Find where the given text appears and provide that cell's center as (x, y) coordinate. 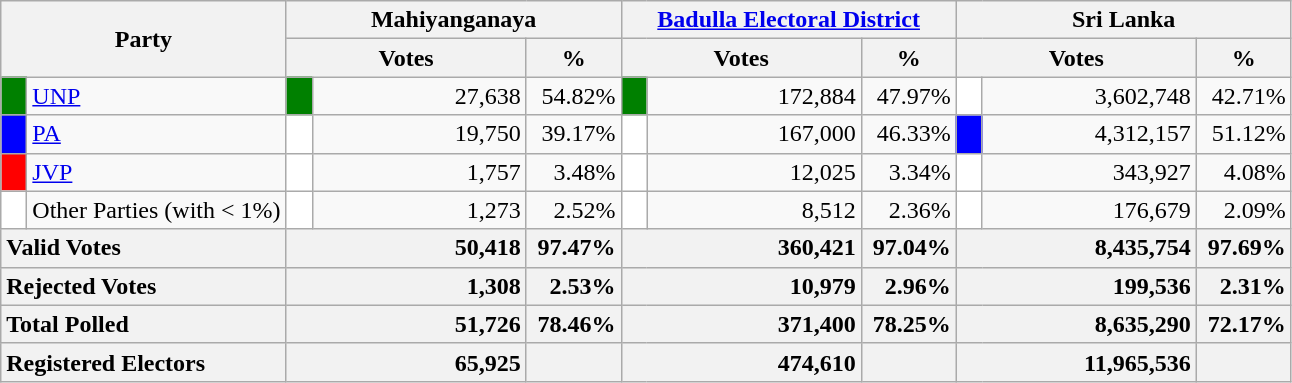
97.69% (1244, 248)
8,512 (754, 210)
47.97% (908, 96)
4.08% (1244, 172)
8,435,754 (1076, 248)
2.36% (908, 210)
176,679 (1089, 210)
51,726 (406, 324)
172,884 (754, 96)
51.12% (1244, 134)
1,273 (419, 210)
JVP (156, 172)
4,312,157 (1089, 134)
46.33% (908, 134)
Rejected Votes (144, 286)
3.34% (908, 172)
Valid Votes (144, 248)
54.82% (574, 96)
2.52% (574, 210)
Registered Electors (144, 362)
11,965,536 (1076, 362)
72.17% (1244, 324)
UNP (156, 96)
2.09% (1244, 210)
Party (144, 39)
Sri Lanka (1124, 20)
2.53% (574, 286)
Other Parties (with < 1%) (156, 210)
12,025 (754, 172)
360,421 (741, 248)
Badulla Electoral District (788, 20)
78.25% (908, 324)
2.31% (1244, 286)
50,418 (406, 248)
1,757 (419, 172)
199,536 (1076, 286)
343,927 (1089, 172)
19,750 (419, 134)
3.48% (574, 172)
97.04% (908, 248)
Total Polled (144, 324)
474,610 (741, 362)
8,635,290 (1076, 324)
78.46% (574, 324)
97.47% (574, 248)
39.17% (574, 134)
42.71% (1244, 96)
1,308 (406, 286)
2.96% (908, 286)
65,925 (406, 362)
3,602,748 (1089, 96)
10,979 (741, 286)
27,638 (419, 96)
Mahiyanganaya (454, 20)
PA (156, 134)
167,000 (754, 134)
371,400 (741, 324)
